Return (X, Y) of the center of cell containing provided text 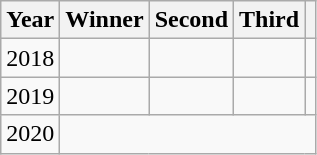
Winner (104, 20)
2018 (30, 58)
Year (30, 20)
Second (191, 20)
Third (270, 20)
2019 (30, 96)
2020 (30, 134)
